Pinpoint the cell where the given text exists, returning its [X, Y] midpoint coordinate. 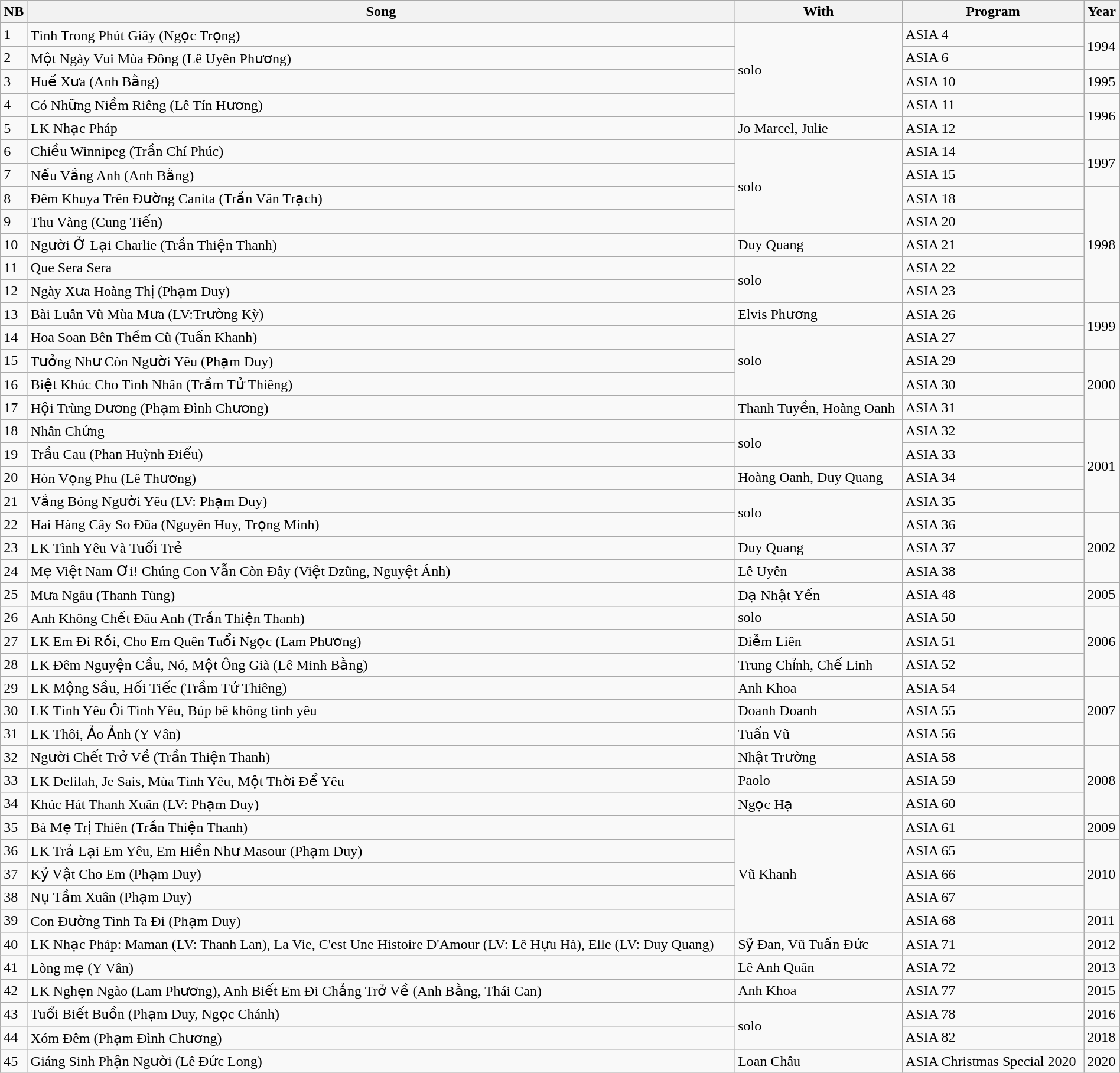
17 [14, 407]
Thanh Tuyền, Hoàng Oanh [819, 407]
1998 [1102, 244]
ASIA 18 [992, 198]
Nhật Trường [819, 757]
37 [14, 874]
Vắng Bóng Người Yêu (LV: Phạm Duy) [380, 501]
22 [14, 524]
2008 [1102, 781]
45 [14, 1061]
Vũ Khanh [819, 874]
Loan Châu [819, 1061]
33 [14, 781]
Giáng Sinh Phận Người (Lê Đức Long) [380, 1061]
NB [14, 12]
Một Ngày Vui Mùa Đông (Lê Uyên Phương) [380, 58]
ASIA 56 [992, 734]
18 [14, 431]
ASIA 54 [992, 688]
Elvis Phương [819, 314]
Jo Marcel, Julie [819, 128]
ASIA 65 [992, 850]
ASIA 27 [992, 338]
ASIA 55 [992, 711]
Que Sera Sera [380, 268]
42 [14, 991]
20 [14, 478]
LK Tình Yêu Ôi Tình Yêu, Búp bê không tình yêu [380, 711]
Trung Chỉnh, Chế Linh [819, 665]
ASIA 61 [992, 827]
Chiều Winnipeg (Trần Chí Phúc) [380, 152]
10 [14, 245]
LK Nghẹn Ngào (Lam Phương), Anh Biết Em Đi Chẳng Trở Về (Anh Bằng, Thái Can) [380, 991]
Tưởng Như Còn Người Yêu (Phạm Duy) [380, 361]
36 [14, 850]
Year [1102, 12]
LK Nhạc Pháp: Maman (LV: Thanh Lan), La Vie, C'est Une Histoire D'Amour (LV: Lê Hựu Hà), Elle (LV: Duy Quang) [380, 944]
ASIA 34 [992, 478]
ASIA 23 [992, 291]
Hoa Soan Bên Thềm Cũ (Tuấn Khanh) [380, 338]
11 [14, 268]
LK Thôi, Ảo Ảnh (Y Vân) [380, 734]
Dạ Nhật Yến [819, 595]
16 [14, 384]
13 [14, 314]
LK Mộng Sầu, Hối Tiếc (Trầm Tử Thiêng) [380, 688]
Lòng mẹ (Y Vân) [380, 967]
27 [14, 641]
Sỹ Đan, Vũ Tuấn Đức [819, 944]
ASIA 6 [992, 58]
28 [14, 665]
3 [14, 81]
Người Ở Lại Charlie (Trần Thiện Thanh) [380, 245]
ASIA 22 [992, 268]
1995 [1102, 81]
LK Tình Yêu Và Tuổi Trẻ [380, 548]
34 [14, 804]
Có Những Niềm Riêng (Lê Tín Hương) [380, 105]
44 [14, 1038]
ASIA 72 [992, 967]
35 [14, 827]
1997 [1102, 163]
1996 [1102, 117]
Trầu Cau (Phan Huỳnh Điểu) [380, 454]
12 [14, 291]
Lê Uyên [819, 571]
ASIA 58 [992, 757]
38 [14, 898]
Doanh Doanh [819, 711]
ASIA 59 [992, 781]
1994 [1102, 46]
LK Trả Lại Em Yêu, Em Hiền Như Masour (Phạm Duy) [380, 850]
Hoàng Oanh, Duy Quang [819, 478]
With [819, 12]
Diễm Liên [819, 641]
ASIA 38 [992, 571]
6 [14, 152]
ASIA 78 [992, 1014]
ASIA 21 [992, 245]
Mưa Ngâu (Thanh Tùng) [380, 595]
24 [14, 571]
2006 [1102, 641]
Người Chết Trở Về (Trần Thiện Thanh) [380, 757]
ASIA 82 [992, 1038]
41 [14, 967]
Program [992, 12]
Tuấn Vũ [819, 734]
Bài Luân Vũ Mùa Mưa (LV:Trường Kỳ) [380, 314]
Bà Mẹ Trị Thiên (Trần Thiện Thanh) [380, 827]
Tuổi Biết Buồn (Phạm Duy, Ngọc Chánh) [380, 1014]
Song [380, 12]
ASIA 20 [992, 221]
ASIA 4 [992, 35]
Lê Anh Quân [819, 967]
30 [14, 711]
Anh Không Chết Đâu Anh (Trần Thiện Thanh) [380, 618]
2018 [1102, 1038]
ASIA 36 [992, 524]
Hội Trùng Dương (Phạm Đình Chương) [380, 407]
14 [14, 338]
43 [14, 1014]
ASIA 26 [992, 314]
9 [14, 221]
ASIA 60 [992, 804]
ASIA 15 [992, 175]
Hai Hàng Cây So Đũa (Nguyên Huy, Trọng Minh) [380, 524]
21 [14, 501]
26 [14, 618]
Tình Trong Phút Giây (Ngọc Trọng) [380, 35]
Hòn Vọng Phu (Lê Thương) [380, 478]
ASIA 77 [992, 991]
4 [14, 105]
ASIA 31 [992, 407]
ASIA 66 [992, 874]
8 [14, 198]
LK Em Đi Rồi, Cho Em Quên Tuổi Ngọc (Lam Phương) [380, 641]
5 [14, 128]
ASIA 68 [992, 921]
1 [14, 35]
Nhân Chứng [380, 431]
Ngày Xưa Hoàng Thị (Phạm Duy) [380, 291]
Con Đường Tình Ta Đi (Phạm Duy) [380, 921]
39 [14, 921]
Paolo [819, 781]
15 [14, 361]
7 [14, 175]
ASIA 33 [992, 454]
40 [14, 944]
Nụ Tầm Xuân (Phạm Duy) [380, 898]
Khúc Hát Thanh Xuân (LV: Phạm Duy) [380, 804]
2000 [1102, 384]
2020 [1102, 1061]
ASIA 48 [992, 595]
ASIA 35 [992, 501]
32 [14, 757]
LK Delilah, Je Sais, Mùa Tình Yêu, Một Thời Để Yêu [380, 781]
Đêm Khuya Trên Đường Canita (Trần Văn Trạch) [380, 198]
ASIA 51 [992, 641]
ASIA 50 [992, 618]
ASIA 71 [992, 944]
ASIA 10 [992, 81]
Thu Vàng (Cung Tiến) [380, 221]
ASIA 52 [992, 665]
ASIA 14 [992, 152]
ASIA 30 [992, 384]
2007 [1102, 711]
Biệt Khúc Cho Tình Nhân (Trầm Tử Thiêng) [380, 384]
Mẹ Việt Nam Ơi! Chúng Con Vẫn Còn Đây (Việt Dzũng, Nguyệt Ánh) [380, 571]
ASIA Christmas Special 2020 [992, 1061]
29 [14, 688]
2 [14, 58]
ASIA 37 [992, 548]
Kỷ Vật Cho Em (Phạm Duy) [380, 874]
2011 [1102, 921]
31 [14, 734]
ASIA 29 [992, 361]
Ngọc Hạ [819, 804]
2001 [1102, 466]
2010 [1102, 874]
2005 [1102, 595]
LK Đêm Nguyện Cầu, Nó, Một Ông Già (Lê Minh Bằng) [380, 665]
23 [14, 548]
1999 [1102, 326]
2009 [1102, 827]
2016 [1102, 1014]
2013 [1102, 967]
2012 [1102, 944]
19 [14, 454]
2015 [1102, 991]
ASIA 67 [992, 898]
25 [14, 595]
ASIA 32 [992, 431]
ASIA 11 [992, 105]
Huế Xưa (Anh Bằng) [380, 81]
Nếu Vắng Anh (Anh Bằng) [380, 175]
Xóm Đêm (Phạm Đình Chương) [380, 1038]
LK Nhạc Pháp [380, 128]
ASIA 12 [992, 128]
2002 [1102, 548]
